Output the [X, Y] coordinate of the center of the cell containing the given text.  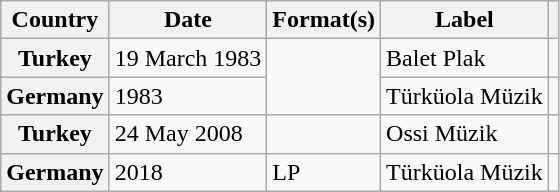
Country [55, 20]
Date [188, 20]
19 March 1983 [188, 58]
1983 [188, 96]
Ossi Müzik [465, 134]
24 May 2008 [188, 134]
Format(s) [324, 20]
LP [324, 172]
Balet Plak [465, 58]
Label [465, 20]
2018 [188, 172]
